Scan for the cell matching the given text and deliver its [X, Y] coordinate at center. 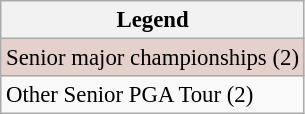
Legend [153, 20]
Other Senior PGA Tour (2) [153, 95]
Senior major championships (2) [153, 58]
